Extract the [X, Y] coordinate from the center of the cell holding the provided text.  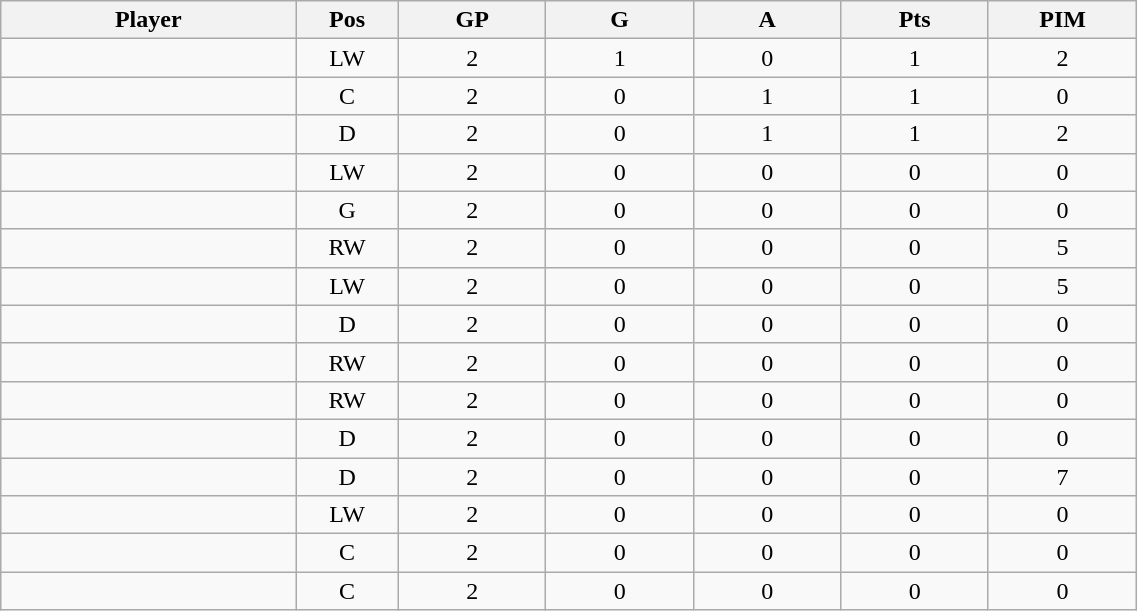
GP [472, 20]
Player [148, 20]
7 [1062, 477]
A [766, 20]
PIM [1062, 20]
Pts [914, 20]
Pos [348, 20]
